Provide the [x, y] coordinate of the cell's center where the given text is located.  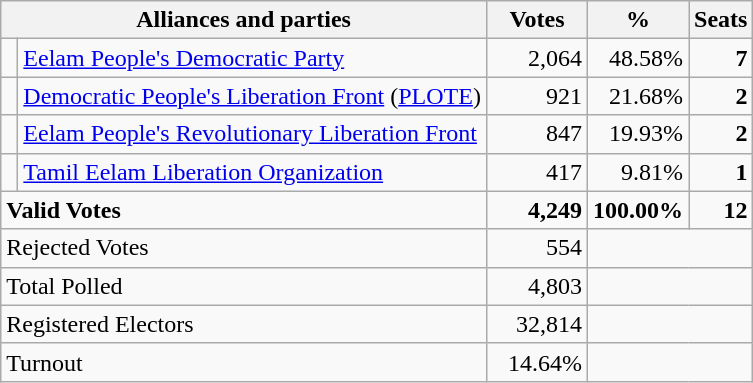
Votes [536, 20]
Eelam People's Revolutionary Liberation Front [252, 134]
48.58% [638, 58]
847 [536, 134]
Total Polled [244, 286]
Registered Electors [244, 324]
9.81% [638, 172]
7 [721, 58]
554 [536, 248]
Eelam People's Democratic Party [252, 58]
Turnout [244, 362]
21.68% [638, 96]
100.00% [638, 210]
Tamil Eelam Liberation Organization [252, 172]
12 [721, 210]
4,803 [536, 286]
Alliances and parties [244, 20]
4,249 [536, 210]
Democratic People's Liberation Front (PLOTE) [252, 96]
417 [536, 172]
14.64% [536, 362]
1 [721, 172]
% [638, 20]
32,814 [536, 324]
Rejected Votes [244, 248]
Seats [721, 20]
2,064 [536, 58]
Valid Votes [244, 210]
19.93% [638, 134]
921 [536, 96]
